Identify which cell holds the provided text, then report its (x, y) central coordinate. 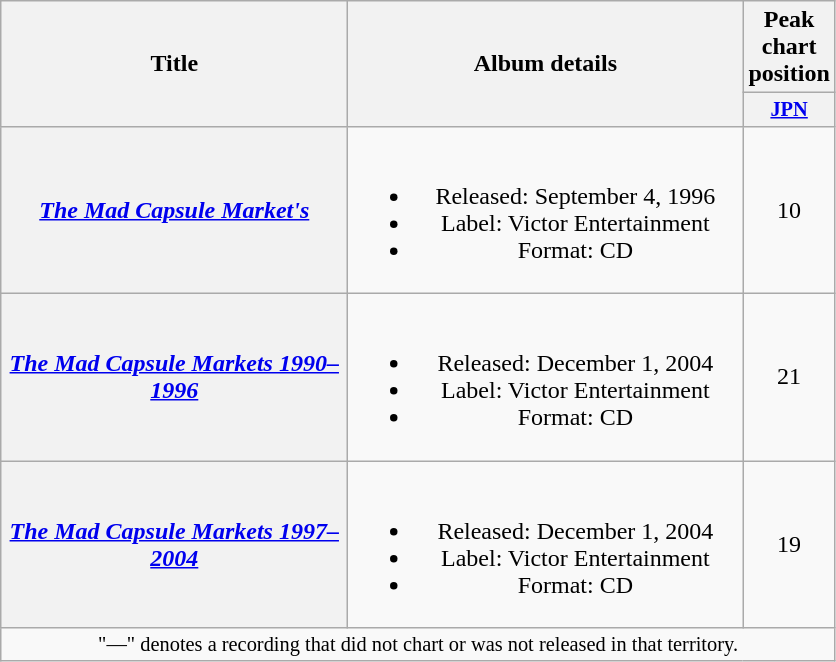
Released: September 4, 1996Label: Victor EntertainmentFormat: CD (546, 210)
Title (174, 64)
The Mad Capsule Markets 1990–1996 (174, 378)
The Mad Capsule Market's (174, 210)
21 (789, 378)
"—" denotes a recording that did not chart or was not released in that territory. (418, 645)
The Mad Capsule Markets 1997–2004 (174, 544)
19 (789, 544)
10 (789, 210)
JPN (789, 110)
Album details (546, 64)
Peak chart position (789, 47)
